Locate the cell with the specified text and output its (x, y) center coordinate. 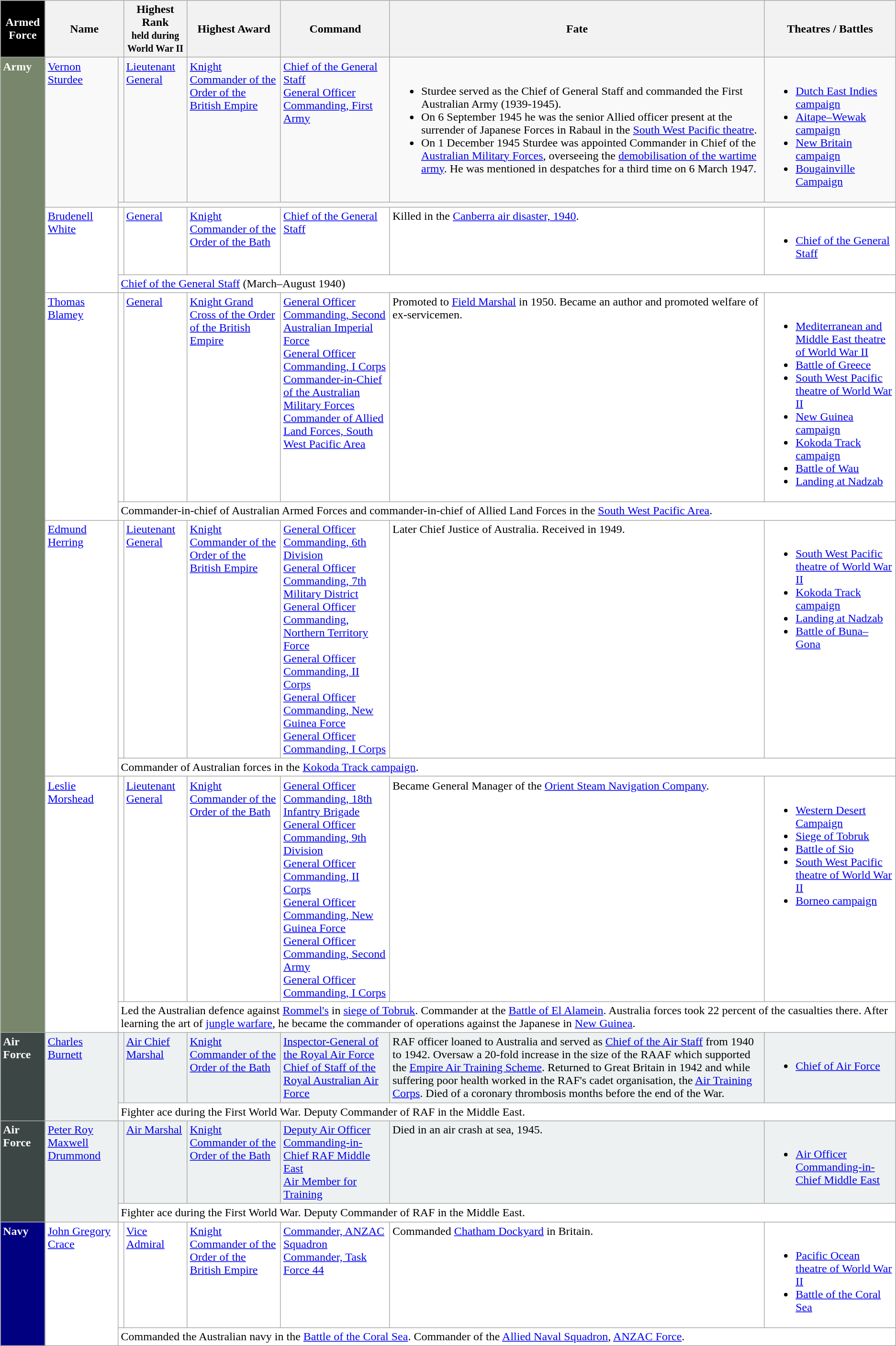
Thomas Blamey (81, 406)
Highest Rankheld during World War II (155, 29)
Killed in the Canberra air disaster, 1940. (577, 241)
Charles Burnett (81, 1076)
Edmund Herring (81, 648)
Command (335, 29)
Name (84, 29)
Air Marshal (155, 1163)
Vernon Sturdee (81, 132)
Leslie Morshead (81, 904)
Pacific Ocean theatre of World War IIBattle of the Coral Sea (830, 1275)
Army (23, 545)
Western Desert CampaignSiege of TobrukBattle of SioSouth West Pacific theatre of World War IIBorneo campaign (830, 889)
Deputy Air Officer Commanding-in-Chief RAF Middle EastAir Member for Training (335, 1163)
Became General Manager of the Orient Steam Navigation Company. (577, 889)
Air Officer Commanding-in-Chief Middle East (830, 1163)
Theatres / Battles (830, 29)
Peter Roy Maxwell Drummond (81, 1171)
Knight Grand Cross of the Order of the British Empire (234, 397)
Highest Award (234, 29)
Chief of the General StaffGeneral Officer Commanding, First Army (335, 130)
Air Chief Marshal (155, 1067)
Commander, ANZAC SquadronCommander, Task Force 44 (335, 1275)
Fate (577, 29)
Commanded the Australian navy in the Battle of the Coral Sea. Commander of the Allied Naval Squadron, ANZAC Force. (507, 1337)
Armed Force (23, 29)
South West Pacific theatre of World War IIKokoda Track campaignLanding at NadzabBattle of Buna–Gona (830, 639)
Commanded Chatham Dockyard in Britain. (577, 1275)
Commander-in-chief of Australian Armed Forces and commander-in-chief of Allied Land Forces in the South West Pacific Area. (507, 511)
Chief of Air Force (830, 1067)
Later Chief Justice of Australia. Received in 1949. (577, 639)
Promoted to Field Marshal in 1950. Became an author and promoted welfare of ex-servicemen. (577, 397)
Brudenell White (81, 250)
Died in an air crash at sea, 1945. (577, 1163)
Navy (23, 1284)
John Gregory Crace (81, 1284)
Dutch East Indies campaignAitape–Wewak campaignNew Britain campaignBougainville Campaign (830, 130)
Chief of the General Staff (March–August 1940) (507, 283)
Inspector-General of the Royal Air ForceChief of Staff of the Royal Australian Air Force (335, 1067)
Vice Admiral (155, 1275)
Commander of Australian forces in the Kokoda Track campaign. (507, 767)
